Determine the [X, Y] coordinate at the center of the cell enclosing the given text.  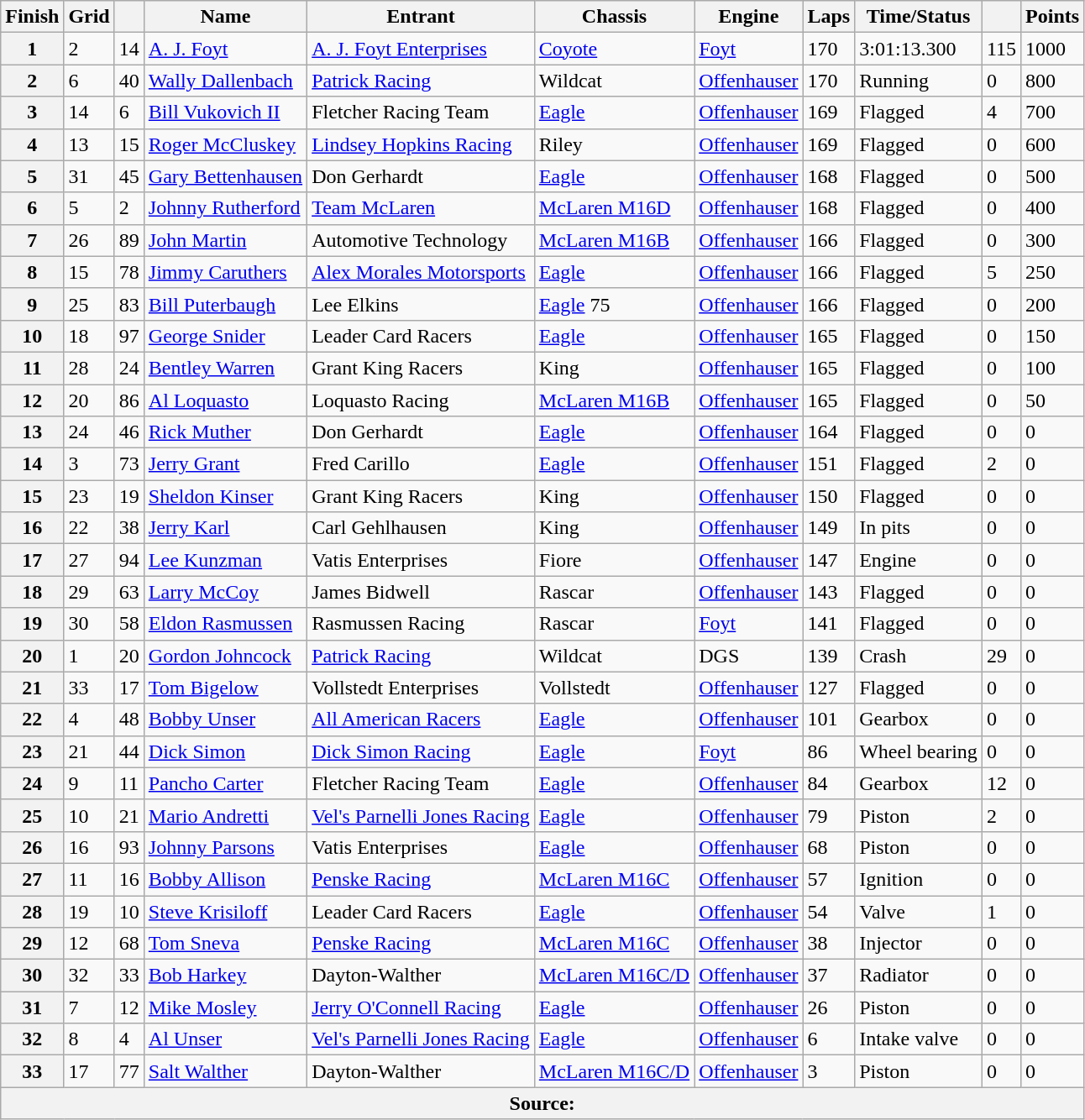
127 [829, 688]
300 [1053, 240]
57 [829, 879]
Salt Walther [225, 1071]
Jerry O'Connell Racing [422, 1007]
Dick Simon Racing [422, 751]
Jimmy Caruthers [225, 272]
151 [829, 464]
Lee Kunzman [225, 560]
149 [829, 528]
Crash [919, 656]
500 [1053, 176]
Al Unser [225, 1039]
Mike Mosley [225, 1007]
Rasmussen Racing [422, 624]
McLaren M16D [614, 208]
200 [1053, 304]
Eldon Rasmussen [225, 624]
Injector [919, 944]
Johnny Parsons [225, 847]
Fred Carillo [422, 464]
700 [1053, 113]
63 [129, 592]
400 [1053, 208]
48 [129, 720]
100 [1053, 368]
Eagle 75 [614, 304]
Mario Andretti [225, 815]
97 [129, 336]
Dick Simon [225, 751]
147 [829, 560]
79 [829, 815]
Roger McCluskey [225, 144]
Tom Bigelow [225, 688]
800 [1053, 81]
78 [129, 272]
93 [129, 847]
Loquasto Racing [422, 400]
DGS [749, 656]
Radiator [919, 976]
73 [129, 464]
Jerry Grant [225, 464]
45 [129, 176]
Wheel bearing [919, 751]
Bobby Allison [225, 879]
139 [829, 656]
1000 [1053, 49]
Laps [829, 17]
Points [1053, 17]
Chassis [614, 17]
Gary Bettenhausen [225, 176]
37 [829, 976]
Bobby Unser [225, 720]
101 [829, 720]
Vollstedt Enterprises [422, 688]
94 [129, 560]
Entrant [422, 17]
84 [829, 783]
Johnny Rutherford [225, 208]
115 [1001, 49]
Lindsey Hopkins Racing [422, 144]
Bill Vukovich II [225, 113]
141 [829, 624]
Larry McCoy [225, 592]
Bob Harkey [225, 976]
54 [829, 911]
Vollstedt [614, 688]
Team McLaren [422, 208]
Lee Elkins [422, 304]
Automotive Technology [422, 240]
John Martin [225, 240]
Coyote [614, 49]
Carl Gehlhausen [422, 528]
George Snider [225, 336]
3:01:13.300 [919, 49]
Sheldon Kinser [225, 496]
44 [129, 751]
46 [129, 432]
600 [1053, 144]
89 [129, 240]
83 [129, 304]
Time/Status [919, 17]
40 [129, 81]
Alex Morales Motorsports [422, 272]
A. J. Foyt [225, 49]
Wally Dallenbach [225, 81]
58 [129, 624]
Source: [542, 1103]
Rick Muther [225, 432]
Riley [614, 144]
Running [919, 81]
50 [1053, 400]
Valve [919, 911]
Pancho Carter [225, 783]
In pits [919, 528]
Al Loquasto [225, 400]
Finish [32, 17]
Gordon Johncock [225, 656]
A. J. Foyt Enterprises [422, 49]
Fiore [614, 560]
164 [829, 432]
77 [129, 1071]
James Bidwell [422, 592]
Jerry Karl [225, 528]
Bill Puterbaugh [225, 304]
Grid [89, 17]
143 [829, 592]
250 [1053, 272]
Name [225, 17]
Bentley Warren [225, 368]
Tom Sneva [225, 944]
All American Racers [422, 720]
Steve Krisiloff [225, 911]
Ignition [919, 879]
Intake valve [919, 1039]
